Scan for the cell matching the given text and deliver its (x, y) coordinate at center. 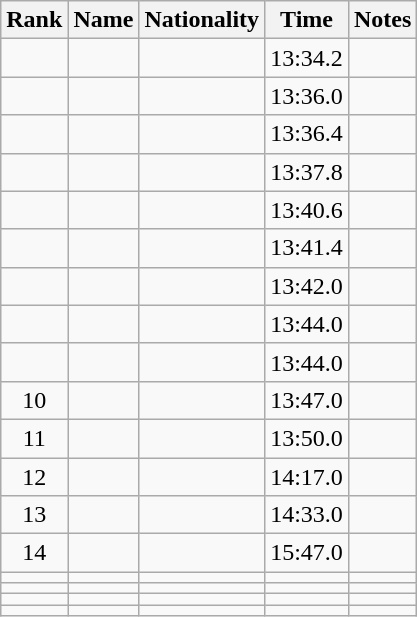
14:17.0 (307, 477)
13:36.0 (307, 96)
12 (34, 477)
Nationality (202, 20)
13:47.0 (307, 400)
14:33.0 (307, 515)
13:50.0 (307, 438)
10 (34, 400)
13:34.2 (307, 58)
Time (307, 20)
11 (34, 438)
14 (34, 553)
13:41.4 (307, 248)
13:42.0 (307, 286)
15:47.0 (307, 553)
13 (34, 515)
Rank (34, 20)
13:40.6 (307, 210)
13:37.8 (307, 172)
Name (104, 20)
13:36.4 (307, 134)
Notes (382, 20)
